Pinpoint the cell where the given text exists, returning its (x, y) midpoint coordinate. 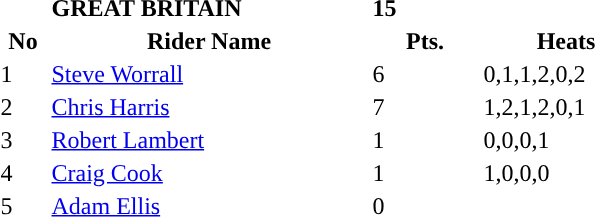
Robert Lambert (209, 140)
7 (425, 107)
6 (425, 74)
Steve Worrall (209, 74)
Craig Cook (209, 173)
Rider Name (209, 41)
Chris Harris (209, 107)
Pts. (425, 41)
